Locate the cell with the specified text and output its (x, y) center coordinate. 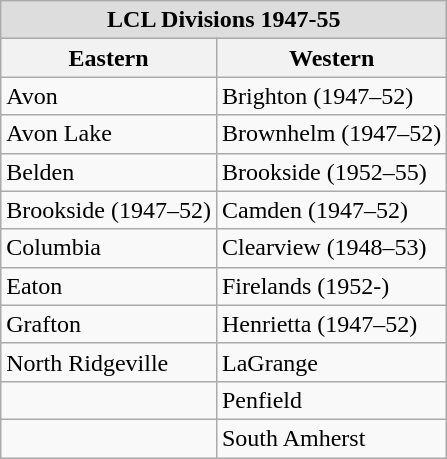
North Ridgeville (109, 362)
Avon Lake (109, 134)
Western (331, 58)
Eaton (109, 286)
Firelands (1952-) (331, 286)
Henrietta (1947–52) (331, 324)
LaGrange (331, 362)
Grafton (109, 324)
Brownhelm (1947–52) (331, 134)
Columbia (109, 248)
Brighton (1947–52) (331, 96)
Belden (109, 172)
Penfield (331, 400)
Camden (1947–52) (331, 210)
Brookside (1952–55) (331, 172)
LCL Divisions 1947-55 (224, 20)
South Amherst (331, 438)
Avon (109, 96)
Clearview (1948–53) (331, 248)
Brookside (1947–52) (109, 210)
Eastern (109, 58)
